Find where the given text appears and provide that cell's center as [x, y] coordinate. 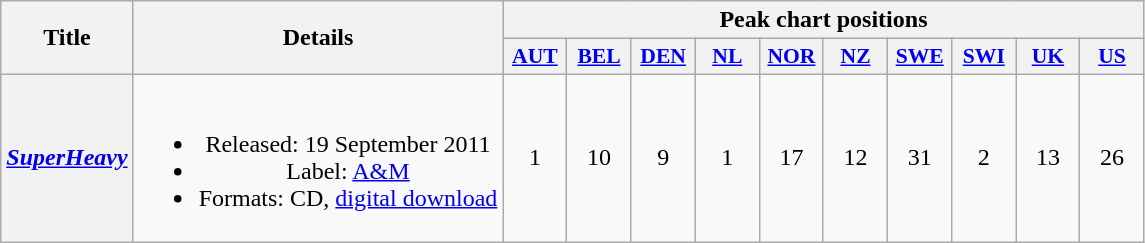
BEL [599, 57]
17 [791, 158]
Title [67, 38]
SWI [984, 57]
31 [920, 158]
NL [727, 57]
UK [1048, 57]
Peak chart positions [824, 20]
NZ [855, 57]
AUT [535, 57]
13 [1048, 158]
9 [663, 158]
2 [984, 158]
SWE [920, 57]
Released: 19 September 2011Label: A&MFormats: CD, digital download [318, 158]
Details [318, 38]
NOR [791, 57]
12 [855, 158]
US [1112, 57]
26 [1112, 158]
10 [599, 158]
DEN [663, 57]
SuperHeavy [67, 158]
